Scan for the cell matching the given text and deliver its (X, Y) coordinate at center. 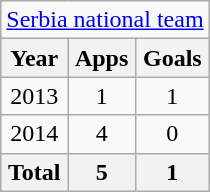
Year (34, 58)
Goals (173, 58)
2014 (34, 134)
Serbia national team (105, 20)
0 (173, 134)
Apps (102, 58)
4 (102, 134)
5 (102, 172)
2013 (34, 96)
Total (34, 172)
